Determine the [x, y] coordinate at the center of the cell enclosing the given text.  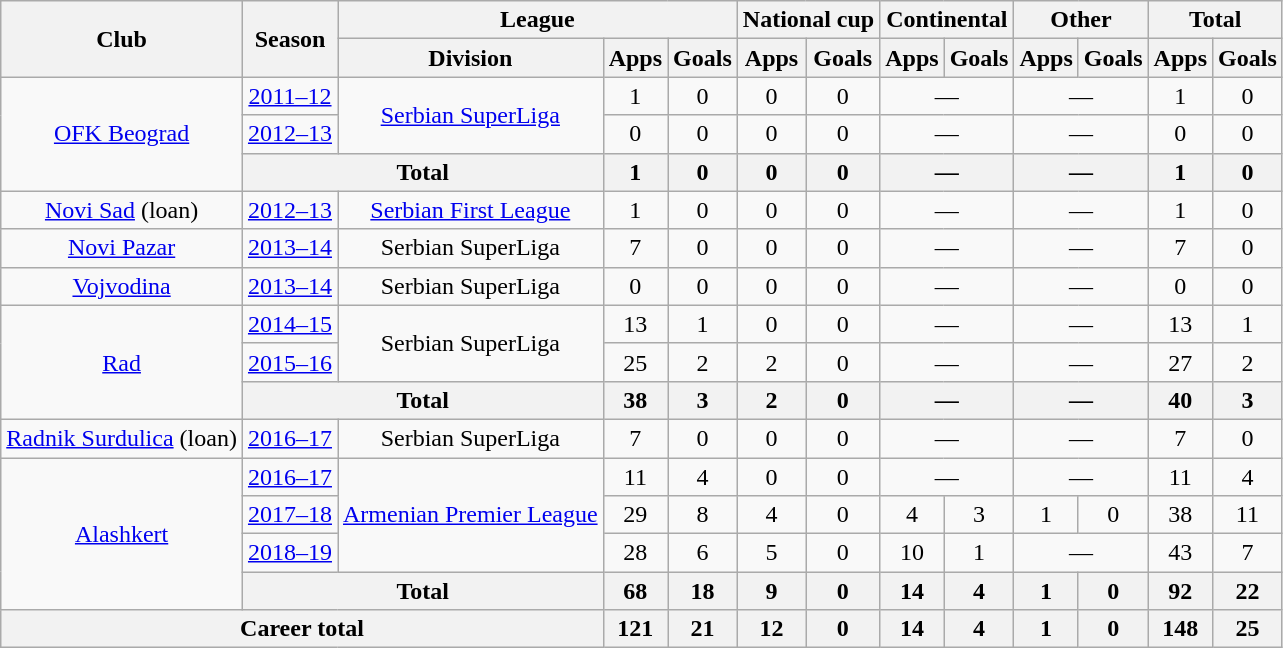
Division [471, 58]
29 [635, 515]
21 [703, 629]
8 [703, 515]
Armenian Premier League [471, 515]
121 [635, 629]
92 [1180, 591]
6 [703, 553]
Novi Sad (loan) [122, 210]
Serbian First League [471, 210]
Continental [947, 20]
National cup [808, 20]
148 [1180, 629]
Vojvodina [122, 286]
OFK Beograd [122, 134]
Alashkert [122, 534]
2015–16 [290, 362]
40 [1180, 400]
10 [912, 553]
League [538, 20]
2011–12 [290, 96]
27 [1180, 362]
Other [1081, 20]
Career total [302, 629]
2014–15 [290, 324]
2017–18 [290, 515]
Season [290, 39]
68 [635, 591]
Rad [122, 362]
43 [1180, 553]
12 [771, 629]
Novi Pazar [122, 248]
22 [1248, 591]
2018–19 [290, 553]
Club [122, 39]
9 [771, 591]
Radnik Surdulica (loan) [122, 438]
5 [771, 553]
18 [703, 591]
28 [635, 553]
